Extract the [x, y] coordinate from the center of the cell holding the provided text.  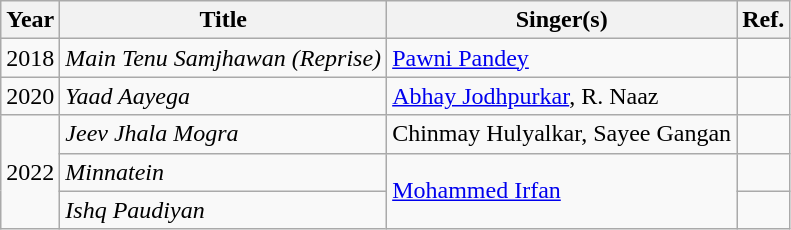
Jeev Jhala Mogra [224, 134]
Title [224, 20]
Main Tenu Samjhawan (Reprise) [224, 58]
Mohammed Irfan [562, 191]
Yaad Aayega [224, 96]
Singer(s) [562, 20]
Year [30, 20]
Minnatein [224, 172]
Ishq Paudiyan [224, 210]
2020 [30, 96]
Pawni Pandey [562, 58]
Ref. [764, 20]
Chinmay Hulyalkar, Sayee Gangan [562, 134]
Abhay Jodhpurkar, R. Naaz [562, 96]
2022 [30, 172]
2018 [30, 58]
